Search for the cell housing the specified text and yield its [x, y] center coordinate. 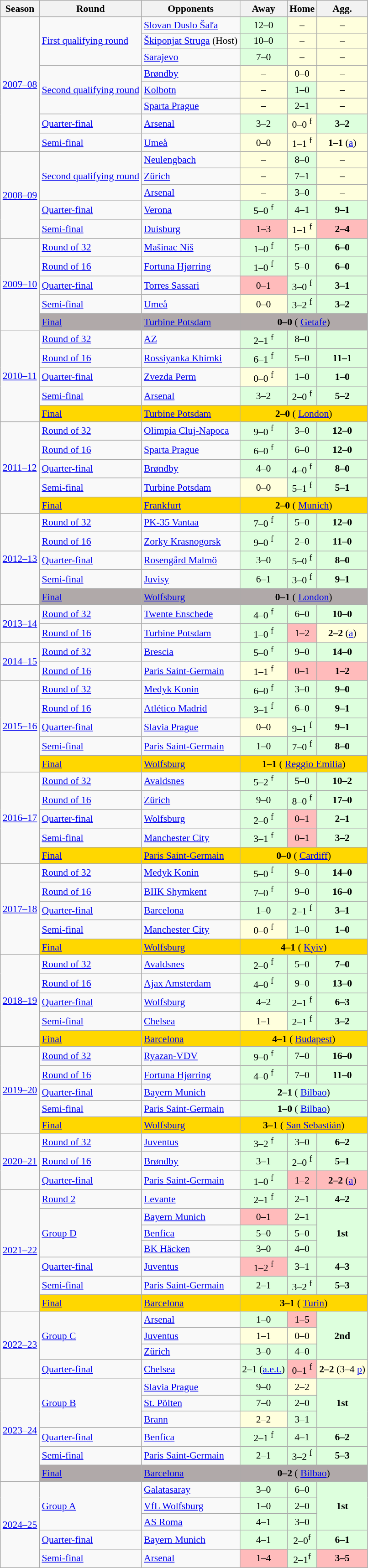
Brann [191, 1420]
0–1 ( London) [304, 597]
2009–10 [20, 285]
5–2 f [263, 781]
7–1 [302, 177]
2016–17 [20, 817]
2007–08 [20, 84]
Group B [90, 1403]
Verona [191, 210]
2–0 ( London) [304, 414]
4–1 ( Budapest) [304, 1039]
AS Roma [191, 1522]
Slovan Duslo Šaľa [191, 25]
2–1 ( Bilbao) [304, 1093]
2–1 (a.e.t.) [263, 1369]
2nd [342, 1335]
1–5 [302, 1319]
Kolbotn [191, 90]
Zorky Krasnogorsk [191, 542]
8–0 f [302, 800]
Group C [90, 1335]
Sarajevo [191, 57]
5–1 f [302, 487]
Season [20, 9]
2011–12 [20, 467]
1–4 [263, 1559]
5–2 [342, 396]
Duisburg [191, 229]
2008–09 [20, 195]
2–4 [342, 229]
4–1 ( Kyiv) [304, 947]
2013–14 [20, 624]
1–1 (a) [342, 142]
9–1 f [302, 727]
0–2 ( Bilbao) [304, 1474]
3–5 [342, 1559]
6–1 f [263, 358]
Frankfurt [191, 505]
Juvisy [191, 579]
Levante [191, 1199]
Agg. [342, 9]
2021–22 [20, 1251]
Škiponjat Struga (Host) [191, 41]
Galatasaray [191, 1490]
2024–25 [20, 1525]
2015–16 [20, 726]
Group D [90, 1233]
Group A [90, 1506]
2012–13 [20, 559]
2020–21 [20, 1162]
2022–23 [20, 1345]
1–0 ( Bilbao) [304, 1109]
2010–11 [20, 376]
4–3 [342, 1267]
1–1 ( Reggio Emilia) [304, 764]
Twente Enschede [191, 614]
13–0 [342, 983]
1–3 [263, 229]
AZ [191, 339]
BK Häcken [191, 1249]
Rossiyanka Khimki [191, 358]
2023–24 [20, 1430]
Round [90, 9]
6–3 [342, 1002]
0–0 ( Getafe) [304, 322]
0–0 ( Cardiff) [304, 856]
Home [302, 9]
17–0 [342, 800]
Ajax Amsterdam [191, 983]
Neulengbach [191, 160]
St. Pölten [191, 1403]
Olimpia Cluj-Napoca [191, 431]
11–1 [342, 358]
Ryazan-VDV [191, 1056]
2–2 (3–4 p) [342, 1369]
Atlético Madrid [191, 709]
2–0 ( Munich) [304, 505]
2017–18 [20, 909]
Round 2 [90, 1199]
2–0f [302, 1540]
Rosengård Malmö [191, 560]
1–2 f [263, 1267]
2–1f [302, 1559]
3–1 ( Turin) [304, 1303]
Away [263, 9]
VfL Wolfsburg [191, 1506]
2014–15 [20, 661]
2019–20 [20, 1090]
First qualifying round [90, 41]
2018–19 [20, 1001]
3–1 ( San Sebastián) [304, 1125]
Opponents [191, 9]
Zvezda Perm [191, 377]
BIIK Shymkent [191, 892]
Torres Sassari [191, 286]
PK-35 Vantaa [191, 523]
Mašinac Niš [191, 248]
Brescia [191, 652]
10–2 [342, 781]
0–1 f [302, 1369]
